Identify which cell holds the provided text, then report its (x, y) central coordinate. 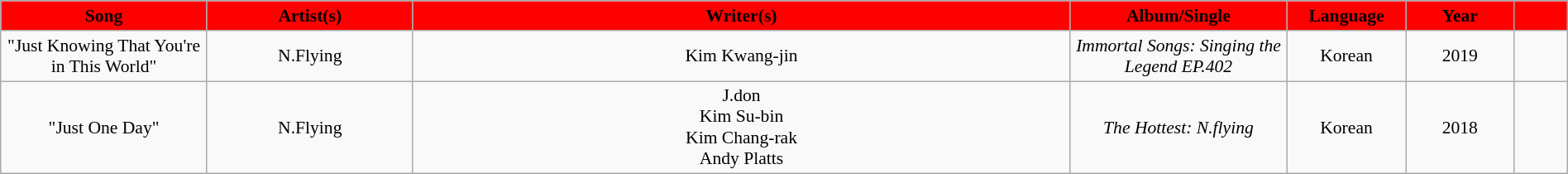
The Hottest: N.flying (1178, 128)
Kim Kwang-jin (741, 55)
2018 (1460, 128)
Album/Single (1178, 16)
"Just Knowing That You're in This World" (104, 55)
Immortal Songs: Singing the Legend EP.402 (1178, 55)
2019 (1460, 55)
Language (1346, 16)
Year (1460, 16)
"Just One Day" (104, 128)
J.don Kim Su-bin Kim Chang-rak Andy Platts (741, 128)
Writer(s) (741, 16)
Artist(s) (309, 16)
Song (104, 16)
